Pinpoint the cell where the given text exists, returning its (x, y) midpoint coordinate. 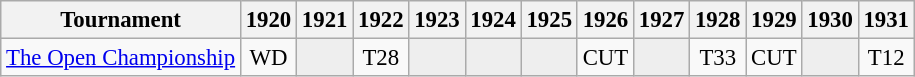
T28 (381, 58)
1923 (437, 20)
1927 (661, 20)
1924 (493, 20)
1929 (774, 20)
1920 (268, 20)
The Open Championship (121, 58)
Tournament (121, 20)
1928 (718, 20)
T12 (886, 58)
WD (268, 58)
1931 (886, 20)
1922 (381, 20)
T33 (718, 58)
1930 (830, 20)
1925 (549, 20)
1921 (325, 20)
1926 (605, 20)
